Scan for the cell matching the given text and deliver its [x, y] coordinate at center. 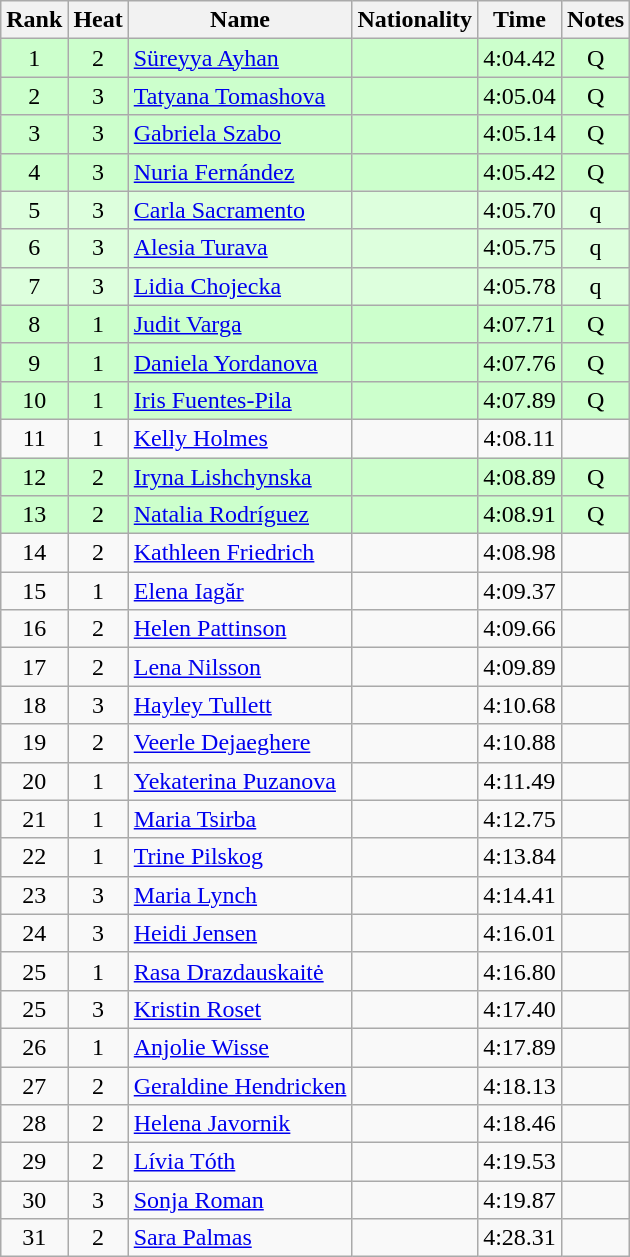
4:11.49 [520, 781]
Yekaterina Puzanova [240, 781]
6 [34, 248]
4:08.98 [520, 553]
4:13.84 [520, 857]
4:08.89 [520, 477]
20 [34, 781]
4:05.04 [520, 96]
Nationality [415, 20]
4:10.68 [520, 705]
13 [34, 515]
21 [34, 819]
4:19.87 [520, 1200]
7 [34, 286]
Elena Iagăr [240, 591]
Kathleen Friedrich [240, 553]
4:28.31 [520, 1238]
Tatyana Tomashova [240, 96]
Lena Nilsson [240, 667]
4:04.42 [520, 58]
4:19.53 [520, 1162]
Gabriela Szabo [240, 134]
4:17.40 [520, 1009]
Lidia Chojecka [240, 286]
29 [34, 1162]
Lívia Tóth [240, 1162]
Time [520, 20]
Judit Varga [240, 324]
5 [34, 210]
4:18.46 [520, 1124]
12 [34, 477]
4:09.66 [520, 629]
17 [34, 667]
Daniela Yordanova [240, 362]
Maria Tsirba [240, 819]
28 [34, 1124]
Carla Sacramento [240, 210]
Sonja Roman [240, 1200]
4:09.89 [520, 667]
4:17.89 [520, 1047]
19 [34, 743]
Rasa Drazdauskaitė [240, 971]
14 [34, 553]
8 [34, 324]
10 [34, 400]
4:16.80 [520, 971]
27 [34, 1085]
Name [240, 20]
Maria Lynch [240, 895]
Iryna Lishchynska [240, 477]
Helena Javornik [240, 1124]
30 [34, 1200]
4:05.70 [520, 210]
Rank [34, 20]
4:18.13 [520, 1085]
11 [34, 438]
4:12.75 [520, 819]
Notes [595, 20]
Kelly Holmes [240, 438]
4:05.42 [520, 172]
Sara Palmas [240, 1238]
4:08.11 [520, 438]
4:07.76 [520, 362]
Heidi Jensen [240, 933]
Nuria Fernández [240, 172]
4:10.88 [520, 743]
Helen Pattinson [240, 629]
4:05.14 [520, 134]
23 [34, 895]
4:09.37 [520, 591]
24 [34, 933]
15 [34, 591]
Natalia Rodríguez [240, 515]
Veerle Dejaeghere [240, 743]
4:16.01 [520, 933]
Alesia Turava [240, 248]
Trine Pilskog [240, 857]
4:05.75 [520, 248]
4:07.71 [520, 324]
31 [34, 1238]
4:14.41 [520, 895]
Hayley Tullett [240, 705]
4:08.91 [520, 515]
4 [34, 172]
22 [34, 857]
4:07.89 [520, 400]
Geraldine Hendricken [240, 1085]
26 [34, 1047]
9 [34, 362]
Süreyya Ayhan [240, 58]
18 [34, 705]
Heat [98, 20]
Anjolie Wisse [240, 1047]
16 [34, 629]
Iris Fuentes-Pila [240, 400]
4:05.78 [520, 286]
Kristin Roset [240, 1009]
